Provide the [x, y] coordinate of the cell's center where the given text is located.  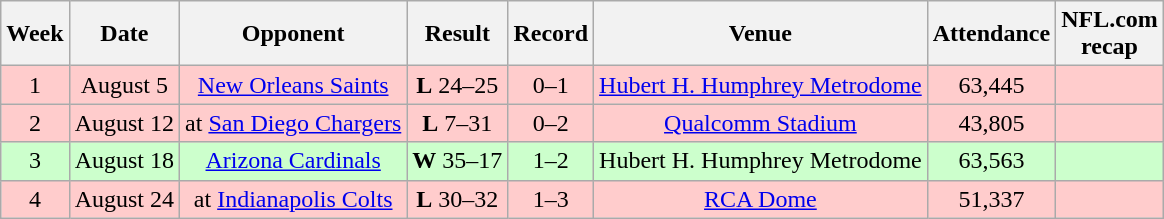
L 24–25 [458, 85]
Arizona Cardinals [294, 161]
NFL.comrecap [1110, 34]
August 24 [124, 199]
51,337 [991, 199]
Week [35, 34]
1–2 [551, 161]
at San Diego Chargers [294, 123]
at Indianapolis Colts [294, 199]
August 12 [124, 123]
Date [124, 34]
Qualcomm Stadium [761, 123]
Attendance [991, 34]
43,805 [991, 123]
0–1 [551, 85]
Venue [761, 34]
New Orleans Saints [294, 85]
1 [35, 85]
1–3 [551, 199]
2 [35, 123]
63,563 [991, 161]
3 [35, 161]
Result [458, 34]
Opponent [294, 34]
W 35–17 [458, 161]
L 7–31 [458, 123]
4 [35, 199]
RCA Dome [761, 199]
Record [551, 34]
L 30–32 [458, 199]
63,445 [991, 85]
August 5 [124, 85]
0–2 [551, 123]
August 18 [124, 161]
